Detect which cell encompasses the target text, then output its [x, y] center coordinate. 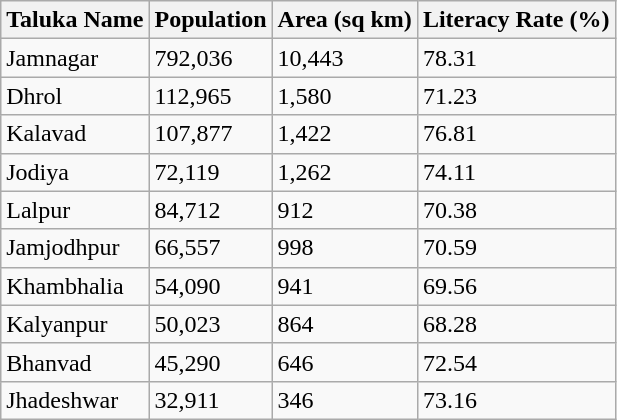
792,036 [210, 58]
Area (sq km) [344, 20]
Jodiya [75, 172]
646 [344, 362]
864 [344, 324]
Kalavad [75, 134]
70.38 [516, 210]
1,422 [344, 134]
Bhanvad [75, 362]
346 [344, 400]
Lalpur [75, 210]
78.31 [516, 58]
71.23 [516, 96]
Jhadeshwar [75, 400]
Population [210, 20]
Taluka Name [75, 20]
45,290 [210, 362]
Literacy Rate (%) [516, 20]
84,712 [210, 210]
Jamnagar [75, 58]
72,119 [210, 172]
Khambhalia [75, 286]
1,580 [344, 96]
54,090 [210, 286]
10,443 [344, 58]
912 [344, 210]
998 [344, 248]
66,557 [210, 248]
72.54 [516, 362]
107,877 [210, 134]
70.59 [516, 248]
112,965 [210, 96]
32,911 [210, 400]
Jamjodhpur [75, 248]
68.28 [516, 324]
1,262 [344, 172]
76.81 [516, 134]
50,023 [210, 324]
Dhrol [75, 96]
Kalyanpur [75, 324]
941 [344, 286]
73.16 [516, 400]
69.56 [516, 286]
74.11 [516, 172]
